Provide the (X, Y) coordinate of the cell's center where the given text is located.  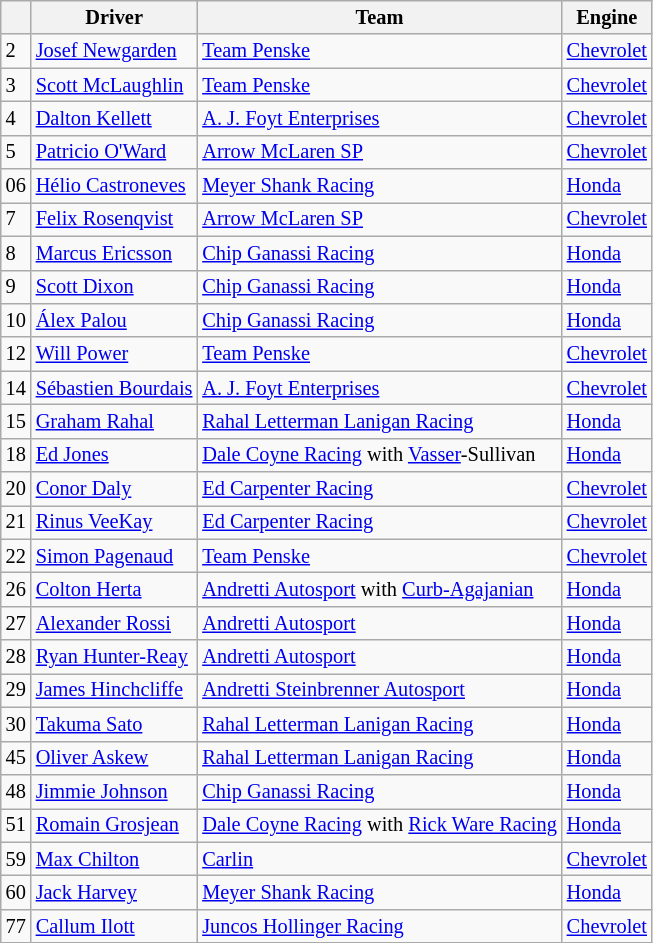
51 (16, 825)
8 (16, 253)
Felix Rosenqvist (114, 219)
Jack Harvey (114, 892)
Ryan Hunter-Reay (114, 657)
5 (16, 152)
Carlin (379, 859)
Sébastien Bourdais (114, 388)
28 (16, 657)
06 (16, 186)
18 (16, 455)
Álex Palou (114, 320)
Scott Dixon (114, 287)
27 (16, 623)
77 (16, 926)
Marcus Ericsson (114, 253)
26 (16, 589)
30 (16, 724)
Dale Coyne Racing with Vasser-Sullivan (379, 455)
Callum Ilott (114, 926)
Max Chilton (114, 859)
Andretti Autosport with Curb-Agajanian (379, 589)
Jimmie Johnson (114, 791)
Dale Coyne Racing with Rick Ware Racing (379, 825)
59 (16, 859)
Simon Pagenaud (114, 556)
14 (16, 388)
Graham Rahal (114, 421)
15 (16, 421)
Andretti Steinbrenner Autosport (379, 690)
10 (16, 320)
Rinus VeeKay (114, 522)
Oliver Askew (114, 758)
Conor Daly (114, 489)
3 (16, 85)
Takuma Sato (114, 724)
60 (16, 892)
Team (379, 17)
21 (16, 522)
Ed Jones (114, 455)
Patricio O'Ward (114, 152)
Will Power (114, 354)
7 (16, 219)
James Hinchcliffe (114, 690)
Josef Newgarden (114, 51)
Alexander Rossi (114, 623)
Romain Grosjean (114, 825)
Juncos Hollinger Racing (379, 926)
20 (16, 489)
12 (16, 354)
48 (16, 791)
45 (16, 758)
22 (16, 556)
Colton Herta (114, 589)
29 (16, 690)
Scott McLaughlin (114, 85)
Hélio Castroneves (114, 186)
Driver (114, 17)
Dalton Kellett (114, 118)
4 (16, 118)
2 (16, 51)
9 (16, 287)
Engine (607, 17)
